From the cell containing the given text, extract its center point as (X, Y) coordinate. 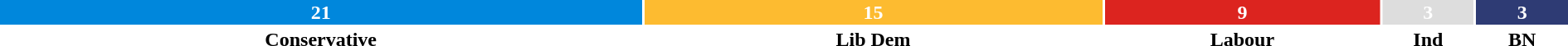
9 (1243, 12)
15 (873, 12)
21 (320, 12)
